Search for the cell housing the specified text and yield its (X, Y) center coordinate. 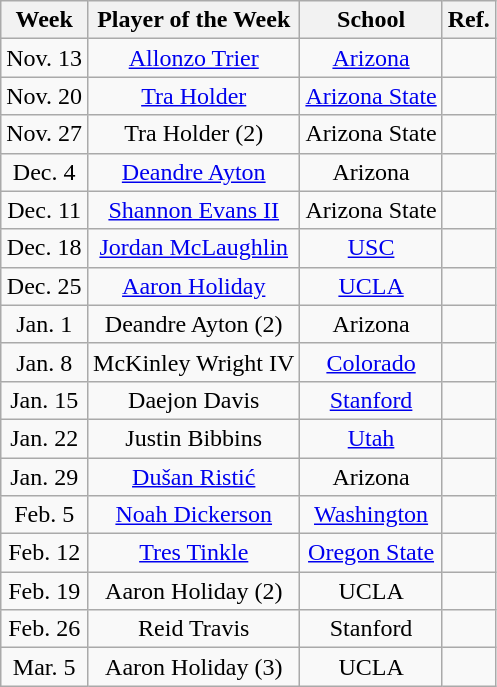
Justin Bibbins (194, 438)
Mar. 5 (44, 667)
Tra Holder (194, 96)
Jan. 29 (44, 477)
Jan. 22 (44, 438)
Tres Tinkle (194, 553)
Dec. 18 (44, 248)
Feb. 5 (44, 515)
Feb. 19 (44, 591)
Nov. 20 (44, 96)
Jan. 15 (44, 400)
Allonzo Trier (194, 58)
Colorado (371, 362)
Deandre Ayton (194, 172)
Dec. 25 (44, 286)
Reid Travis (194, 629)
Jordan McLaughlin (194, 248)
Dušan Ristić (194, 477)
Jan. 1 (44, 324)
Dec. 4 (44, 172)
School (371, 20)
Nov. 27 (44, 134)
Aaron Holiday (194, 286)
USC (371, 248)
Deandre Ayton (2) (194, 324)
Oregon State (371, 553)
Aaron Holiday (2) (194, 591)
Noah Dickerson (194, 515)
Jan. 8 (44, 362)
Washington (371, 515)
Ref. (468, 20)
Player of the Week (194, 20)
Nov. 13 (44, 58)
Shannon Evans II (194, 210)
Aaron Holiday (3) (194, 667)
Week (44, 20)
Dec. 11 (44, 210)
Utah (371, 438)
Feb. 26 (44, 629)
Tra Holder (2) (194, 134)
Feb. 12 (44, 553)
Daejon Davis (194, 400)
McKinley Wright IV (194, 362)
